Return the [X, Y] coordinate for the center point of the cell that contains the specified text.  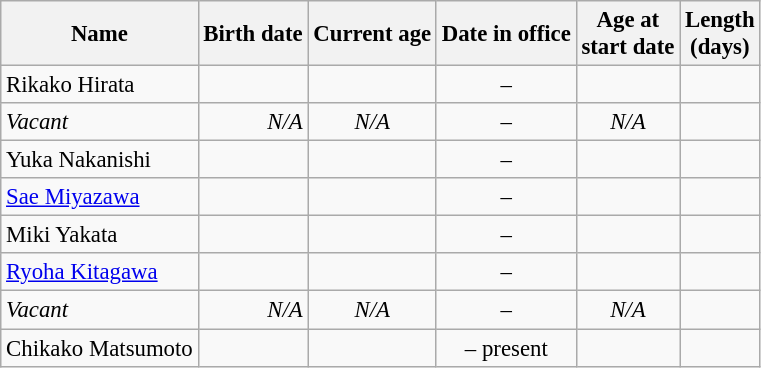
Age atstart date [628, 34]
Name [100, 34]
Current age [372, 34]
Birth date [253, 34]
Yuka Nakanishi [100, 160]
Length(days) [720, 34]
Date in office [506, 34]
Miki Yakata [100, 235]
– present [506, 348]
Ryoha Kitagawa [100, 273]
Sae Miyazawa [100, 197]
Rikako Hirata [100, 85]
Chikako Matsumoto [100, 348]
